Provide the (X, Y) coordinate of the cell's center where the given text is located.  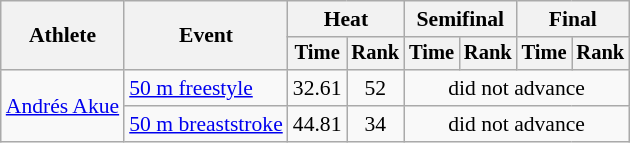
Semifinal (460, 19)
Event (206, 36)
Final (573, 19)
44.81 (318, 124)
Andrés Akue (62, 106)
50 m freestyle (206, 88)
34 (375, 124)
Heat (346, 19)
Athlete (62, 36)
32.61 (318, 88)
50 m breaststroke (206, 124)
52 (375, 88)
